From the cell containing the given text, extract its center point as [X, Y] coordinate. 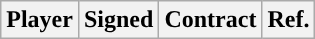
Player [40, 20]
Contract [210, 20]
Signed [118, 20]
Ref. [288, 20]
